Output the (x, y) coordinate of the center of the cell containing the given text.  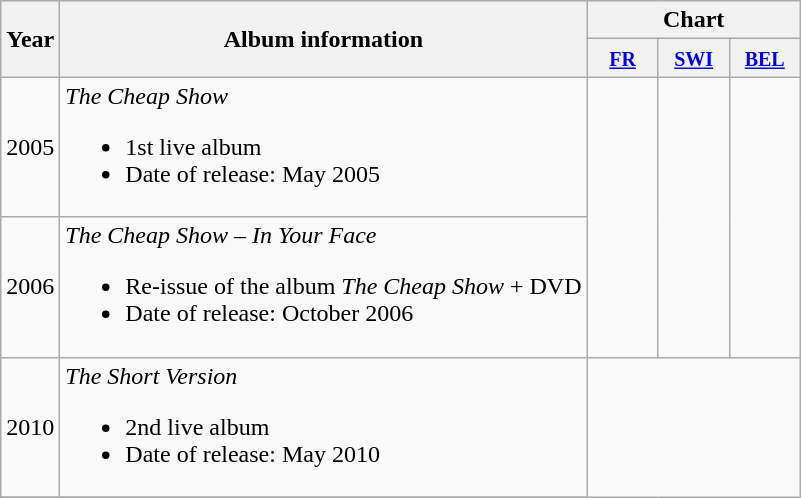
2006 (30, 287)
The Cheap Show – In Your FaceRe-issue of the album The Cheap Show + DVDDate of release: October 2006 (324, 287)
2005 (30, 147)
FR (622, 58)
Chart (694, 20)
SWI (694, 58)
Year (30, 39)
BEL (764, 58)
The Short Version2nd live albumDate of release: May 2010 (324, 427)
The Cheap Show1st live albumDate of release: May 2005 (324, 147)
Album information (324, 39)
2010 (30, 427)
